Identify which cell holds the provided text, then report its (X, Y) central coordinate. 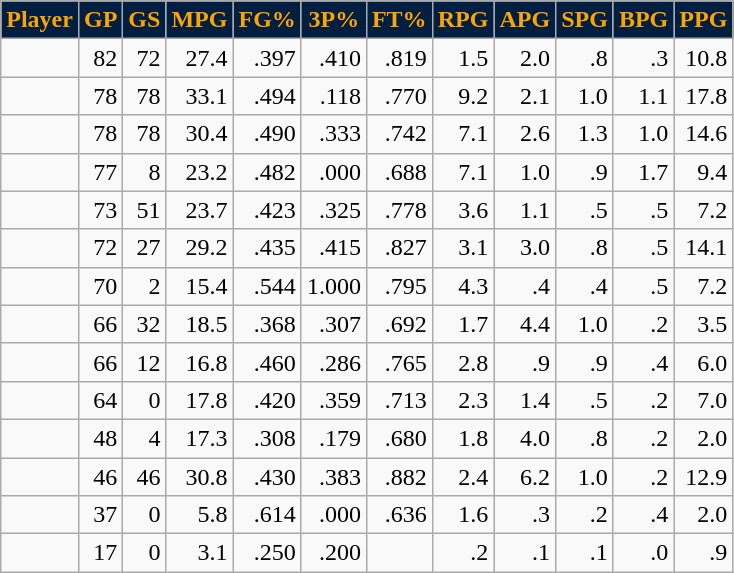
5.8 (200, 515)
17 (100, 553)
.420 (267, 400)
.688 (399, 172)
.435 (267, 248)
2.6 (525, 134)
.430 (267, 477)
GP (100, 20)
GS (144, 20)
4.4 (525, 324)
2.4 (463, 477)
.307 (334, 324)
27.4 (200, 58)
1.000 (334, 286)
.325 (334, 210)
16.8 (200, 362)
1.5 (463, 58)
3.5 (704, 324)
2.3 (463, 400)
RPG (463, 20)
.118 (334, 96)
64 (100, 400)
1.6 (463, 515)
2 (144, 286)
4.0 (525, 438)
7.0 (704, 400)
14.6 (704, 134)
12 (144, 362)
APG (525, 20)
.359 (334, 400)
.765 (399, 362)
17.3 (200, 438)
77 (100, 172)
2.8 (463, 362)
32 (144, 324)
.250 (267, 553)
4.3 (463, 286)
82 (100, 58)
30.4 (200, 134)
.544 (267, 286)
FT% (399, 20)
.383 (334, 477)
.179 (334, 438)
2.1 (525, 96)
.819 (399, 58)
.494 (267, 96)
PPG (704, 20)
SPG (585, 20)
37 (100, 515)
10.8 (704, 58)
14.1 (704, 248)
1.8 (463, 438)
9.2 (463, 96)
.333 (334, 134)
15.4 (200, 286)
Player (40, 20)
.482 (267, 172)
.795 (399, 286)
.286 (334, 362)
.713 (399, 400)
.636 (399, 515)
29.2 (200, 248)
6.2 (525, 477)
.397 (267, 58)
.614 (267, 515)
.490 (267, 134)
4 (144, 438)
33.1 (200, 96)
.423 (267, 210)
73 (100, 210)
6.0 (704, 362)
18.5 (200, 324)
9.4 (704, 172)
.742 (399, 134)
70 (100, 286)
3.0 (525, 248)
48 (100, 438)
.460 (267, 362)
27 (144, 248)
23.7 (200, 210)
.308 (267, 438)
30.8 (200, 477)
BPG (643, 20)
.692 (399, 324)
3.6 (463, 210)
.415 (334, 248)
.770 (399, 96)
8 (144, 172)
.827 (399, 248)
.368 (267, 324)
.882 (399, 477)
1.3 (585, 134)
.680 (399, 438)
.0 (643, 553)
FG% (267, 20)
23.2 (200, 172)
12.9 (704, 477)
51 (144, 210)
MPG (200, 20)
.200 (334, 553)
1.4 (525, 400)
3P% (334, 20)
.778 (399, 210)
.410 (334, 58)
